Provide the (x, y) coordinate of the cell's center where the given text is located.  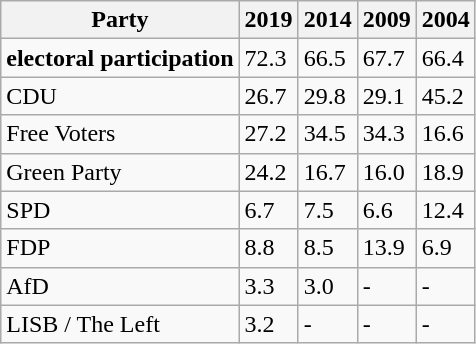
8.8 (268, 248)
24.2 (268, 172)
LISB / The Left (120, 324)
2014 (328, 20)
Green Party (120, 172)
SPD (120, 210)
FDP (120, 248)
66.4 (446, 58)
2019 (268, 20)
26.7 (268, 96)
CDU (120, 96)
13.9 (386, 248)
Free Voters (120, 134)
3.2 (268, 324)
3.3 (268, 286)
electoral participation (120, 58)
67.7 (386, 58)
34.5 (328, 134)
2004 (446, 20)
8.5 (328, 248)
6.9 (446, 248)
3.0 (328, 286)
66.5 (328, 58)
18.9 (446, 172)
29.1 (386, 96)
6.6 (386, 210)
6.7 (268, 210)
27.2 (268, 134)
AfD (120, 286)
Party (120, 20)
16.7 (328, 172)
7.5 (328, 210)
16.0 (386, 172)
34.3 (386, 134)
45.2 (446, 96)
72.3 (268, 58)
29.8 (328, 96)
2009 (386, 20)
12.4 (446, 210)
16.6 (446, 134)
